Return (x, y) of the center of cell containing provided text 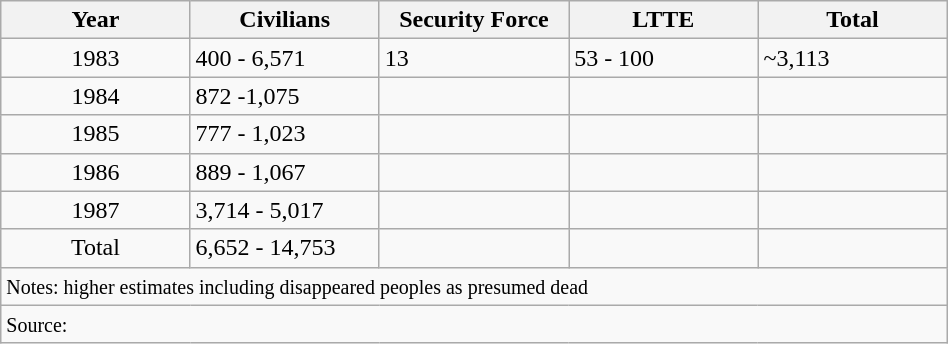
LTTE (664, 20)
Civilians (284, 20)
Notes: higher estimates including disappeared peoples as presumed dead (474, 286)
3,714 - 5,017 (284, 210)
889 - 1,067 (284, 172)
1983 (96, 58)
1987 (96, 210)
1985 (96, 134)
1984 (96, 96)
13 (474, 58)
~3,113 (852, 58)
Security Force (474, 20)
400 - 6,571 (284, 58)
Year (96, 20)
1986 (96, 172)
872 -1,075 (284, 96)
Source: (474, 324)
53 - 100 (664, 58)
777 - 1,023 (284, 134)
6,652 - 14,753 (284, 248)
